Pinpoint the cell where the given text exists, returning its (X, Y) midpoint coordinate. 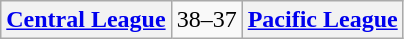
Pacific League (322, 20)
38–37 (206, 20)
Central League (86, 20)
